Locate the cell with the specified text and output its [X, Y] center coordinate. 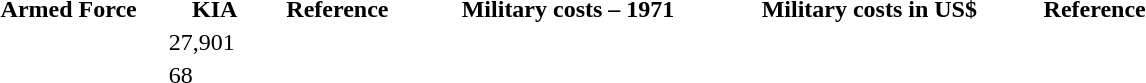
27,901 [214, 42]
